Locate the cell with the specified text and output its [x, y] center coordinate. 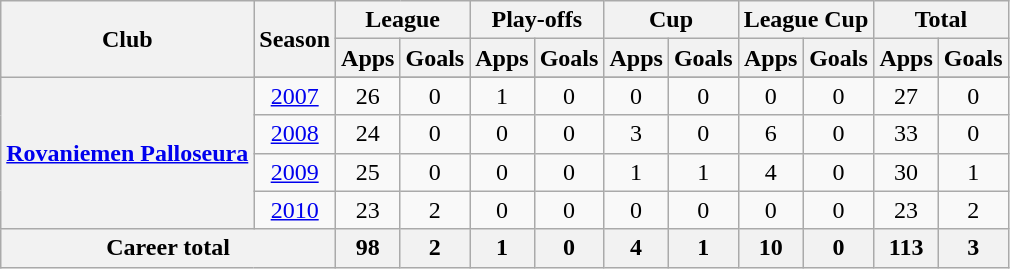
10 [770, 248]
2009 [295, 172]
25 [368, 172]
Season [295, 39]
27 [906, 96]
Rovaniemen Palloseura [128, 153]
Club [128, 39]
30 [906, 172]
Total [941, 20]
League [403, 20]
24 [368, 134]
2007 [295, 96]
98 [368, 248]
113 [906, 248]
26 [368, 96]
6 [770, 134]
League Cup [806, 20]
2008 [295, 134]
Play-offs [537, 20]
33 [906, 134]
2010 [295, 210]
Cup [671, 20]
Career total [168, 248]
